Locate the cell with the specified text and output its [x, y] center coordinate. 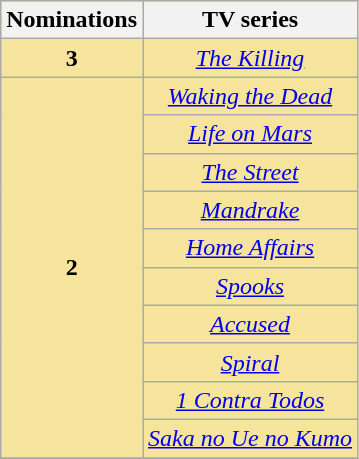
Saka no Ue no Kumo [250, 438]
The Killing [250, 58]
Accused [250, 324]
Home Affairs [250, 248]
1 Contra Todos [250, 400]
Nominations [72, 20]
Mandrake [250, 210]
The Street [250, 172]
3 [72, 58]
Life on Mars [250, 134]
2 [72, 268]
Spiral [250, 362]
Spooks [250, 286]
TV series [250, 20]
Waking the Dead [250, 96]
